For the text-containing cell, return its midpoint in (x, y) coordinate format. 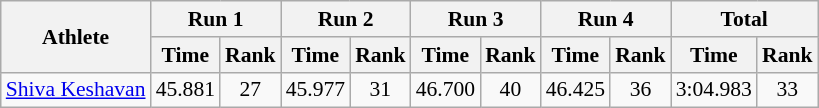
Athlete (76, 36)
3:04.983 (714, 90)
45.881 (186, 90)
Run 1 (216, 19)
40 (510, 90)
33 (788, 90)
36 (640, 90)
Total (744, 19)
45.977 (316, 90)
31 (380, 90)
27 (250, 90)
46.700 (446, 90)
Run 3 (476, 19)
46.425 (576, 90)
Shiva Keshavan (76, 90)
Run 2 (346, 19)
Run 4 (606, 19)
